Return the (X, Y) coordinate for the center point of the cell that contains the specified text.  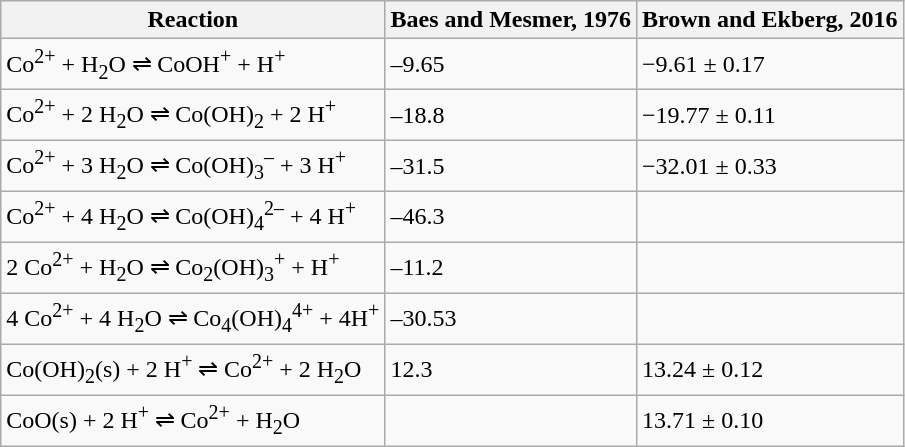
–31.5 (511, 166)
–30.53 (511, 318)
−32.01 ± 0.33 (770, 166)
–11.2 (511, 268)
Reaction (193, 20)
13.24 ± 0.12 (770, 370)
Baes and Mesmer, 1976 (511, 20)
4 Co2+ + 4 H2O ⇌ Co4(OH)44+ + 4H+ (193, 318)
CoO(s) + 2 H+ ⇌ Co2+ + H2O (193, 420)
Co2+ + H2O ⇌ CoOH+ + H+ (193, 64)
Co(OH)2(s) + 2 H+ ⇌ Co2+ + 2 H2O (193, 370)
12.3 (511, 370)
–18.8 (511, 116)
13.71 ± 0.10 (770, 420)
Co2+ + 4 H2O ⇌ Co(OH)42– + 4 H+ (193, 216)
Co2+ + 2 H2O ⇌ Co(OH)2 + 2 H+ (193, 116)
−9.61 ± 0.17 (770, 64)
–46.3 (511, 216)
2 Co2+ + H2O ⇌ Co2(OH)3+ + H+ (193, 268)
Brown and Ekberg, 2016 (770, 20)
−19.77 ± 0.11 (770, 116)
Co2+ + 3 H2O ⇌ Co(OH)3– + 3 H+ (193, 166)
–9.65 (511, 64)
